Detect which cell encompasses the target text, then output its [x, y] center coordinate. 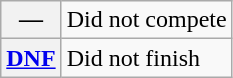
— [31, 20]
Did not finish [146, 58]
DNF [31, 58]
Did not compete [146, 20]
